Pinpoint the cell where the given text exists, returning its [X, Y] midpoint coordinate. 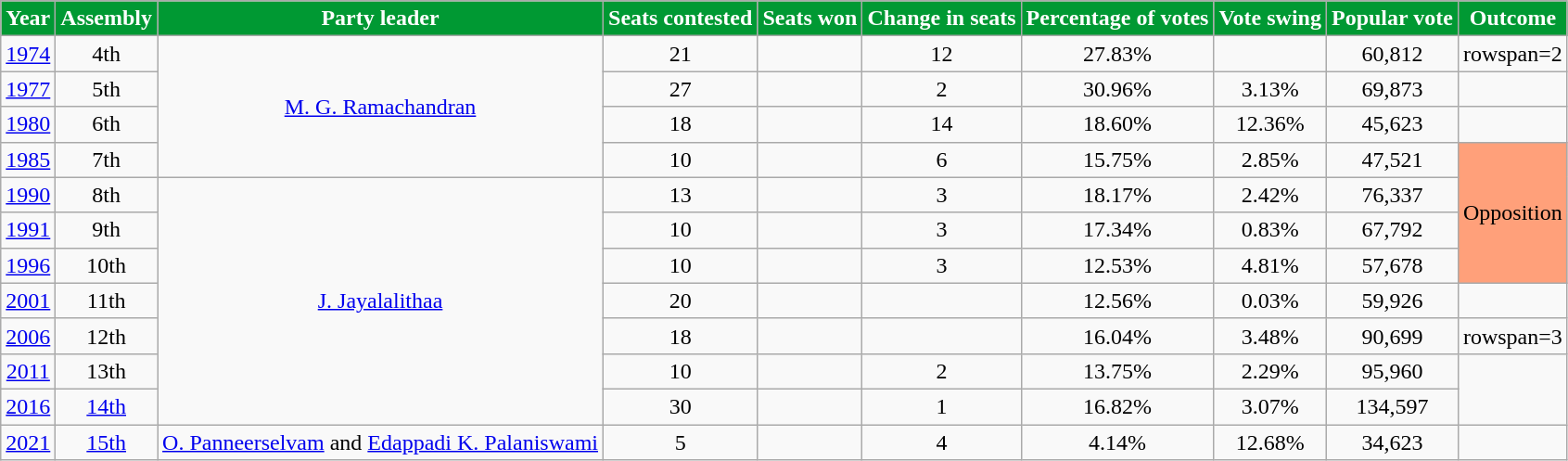
0.03% [1270, 301]
13th [107, 371]
Vote swing [1270, 19]
59,926 [1392, 301]
95,960 [1392, 371]
rowspan=2 [1512, 54]
27.83% [1117, 54]
12 [942, 54]
8th [107, 195]
2006 [28, 336]
J. Jayalalithaa [380, 301]
18.60% [1117, 124]
4 [942, 442]
34,623 [1392, 442]
57,678 [1392, 265]
30 [681, 406]
7th [107, 160]
20 [681, 301]
O. Panneerselvam and Edappadi K. Palaniswami [380, 442]
13 [681, 195]
1977 [28, 89]
rowspan=3 [1512, 336]
5 [681, 442]
11th [107, 301]
Year [28, 19]
2011 [28, 371]
15th [107, 442]
1 [942, 406]
Popular vote [1392, 19]
14th [107, 406]
12.36% [1270, 124]
13.75% [1117, 371]
90,699 [1392, 336]
5th [107, 89]
4.14% [1117, 442]
3.48% [1270, 336]
134,597 [1392, 406]
27 [681, 89]
4.81% [1270, 265]
Party leader [380, 19]
Percentage of votes [1117, 19]
76,337 [1392, 195]
Seats won [810, 19]
0.83% [1270, 230]
3.13% [1270, 89]
Change in seats [942, 19]
Opposition [1512, 212]
17.34% [1117, 230]
69,873 [1392, 89]
12.53% [1117, 265]
9th [107, 230]
12th [107, 336]
60,812 [1392, 54]
6th [107, 124]
2016 [28, 406]
3.07% [1270, 406]
Assembly [107, 19]
M. G. Ramachandran [380, 107]
16.82% [1117, 406]
30.96% [1117, 89]
18.17% [1117, 195]
67,792 [1392, 230]
Outcome [1512, 19]
Seats contested [681, 19]
2.42% [1270, 195]
1991 [28, 230]
16.04% [1117, 336]
12.56% [1117, 301]
12.68% [1270, 442]
4th [107, 54]
2021 [28, 442]
1980 [28, 124]
14 [942, 124]
21 [681, 54]
2.29% [1270, 371]
45,623 [1392, 124]
47,521 [1392, 160]
1996 [28, 265]
1985 [28, 160]
1990 [28, 195]
15.75% [1117, 160]
10th [107, 265]
2001 [28, 301]
6 [942, 160]
2.85% [1270, 160]
1974 [28, 54]
